Search for the cell housing the specified text and yield its (x, y) center coordinate. 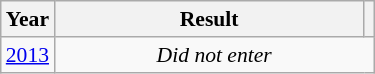
2013 (28, 55)
Result (209, 19)
Did not enter (214, 55)
Year (28, 19)
